Determine the [x, y] coordinate at the center of the cell enclosing the given text.  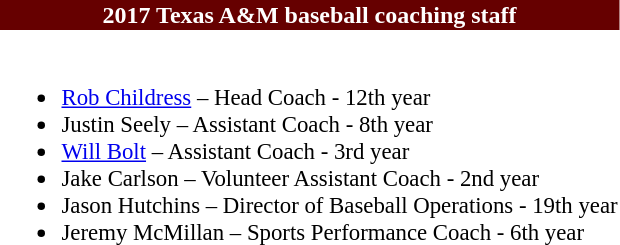
2017 Texas A&M baseball coaching staff [310, 15]
